Return the [X, Y] coordinate for the center point of the cell that contains the specified text.  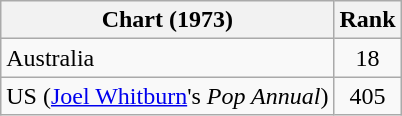
Chart (1973) [168, 20]
18 [368, 58]
405 [368, 96]
Australia [168, 58]
Rank [368, 20]
US (Joel Whitburn's Pop Annual) [168, 96]
